Detect which cell encompasses the target text, then output its [x, y] center coordinate. 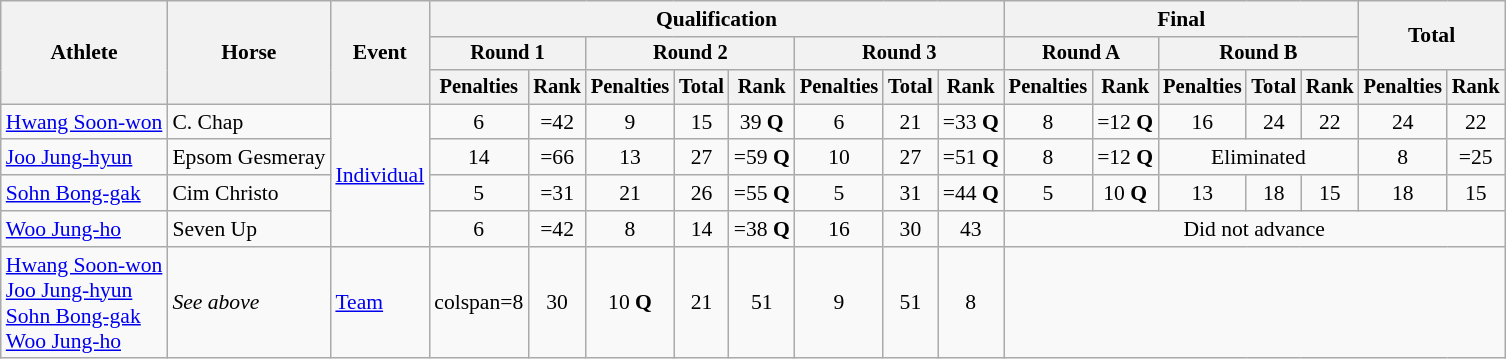
=33 Q [971, 122]
Woo Jung-ho [84, 229]
Final [1182, 19]
43 [971, 229]
colspan=8 [478, 303]
39 Q [762, 122]
C. Chap [248, 122]
Team [380, 303]
Round 2 [690, 54]
Hwang Soon-won [84, 122]
Joo Jung-hyun [84, 158]
=25 [1476, 158]
=55 Q [762, 193]
Round 3 [900, 54]
See above [248, 303]
=59 Q [762, 158]
Seven Up [248, 229]
Did not advance [1254, 229]
Eliminated [1258, 158]
=44 Q [971, 193]
=31 [557, 193]
Cim Christo [248, 193]
Individual [380, 175]
10 [839, 158]
Round A [1081, 54]
31 [910, 193]
26 [702, 193]
Athlete [84, 52]
=66 [557, 158]
Horse [248, 52]
Sohn Bong-gak [84, 193]
=38 Q [762, 229]
Round B [1258, 54]
Epsom Gesmeray [248, 158]
Round 1 [508, 54]
Event [380, 52]
Qualification [716, 19]
=51 Q [971, 158]
Hwang Soon-wonJoo Jung-hyunSohn Bong-gakWoo Jung-ho [84, 303]
